Capture the cell that displays the provided text and extract its (X, Y) central coordinate. 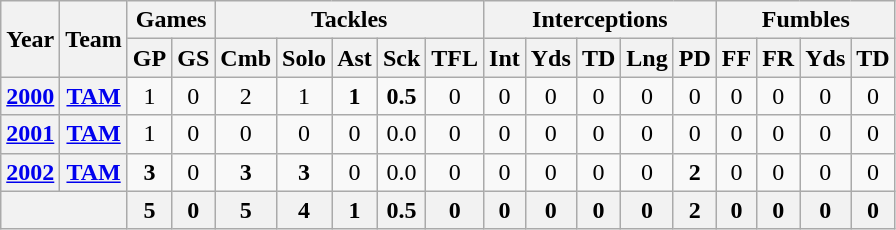
2002 (30, 172)
2001 (30, 134)
FR (778, 58)
PD (694, 58)
Year (30, 39)
Ast (355, 58)
GS (194, 58)
Tackles (350, 20)
Solo (304, 58)
4 (304, 210)
GP (149, 58)
Int (505, 58)
TFL (455, 58)
2000 (30, 96)
Sck (401, 58)
Team (94, 39)
Cmb (246, 58)
Games (170, 20)
Fumbles (806, 20)
Interceptions (600, 20)
FF (736, 58)
Lng (647, 58)
